Find where the given text appears and provide that cell's center as (X, Y) coordinate. 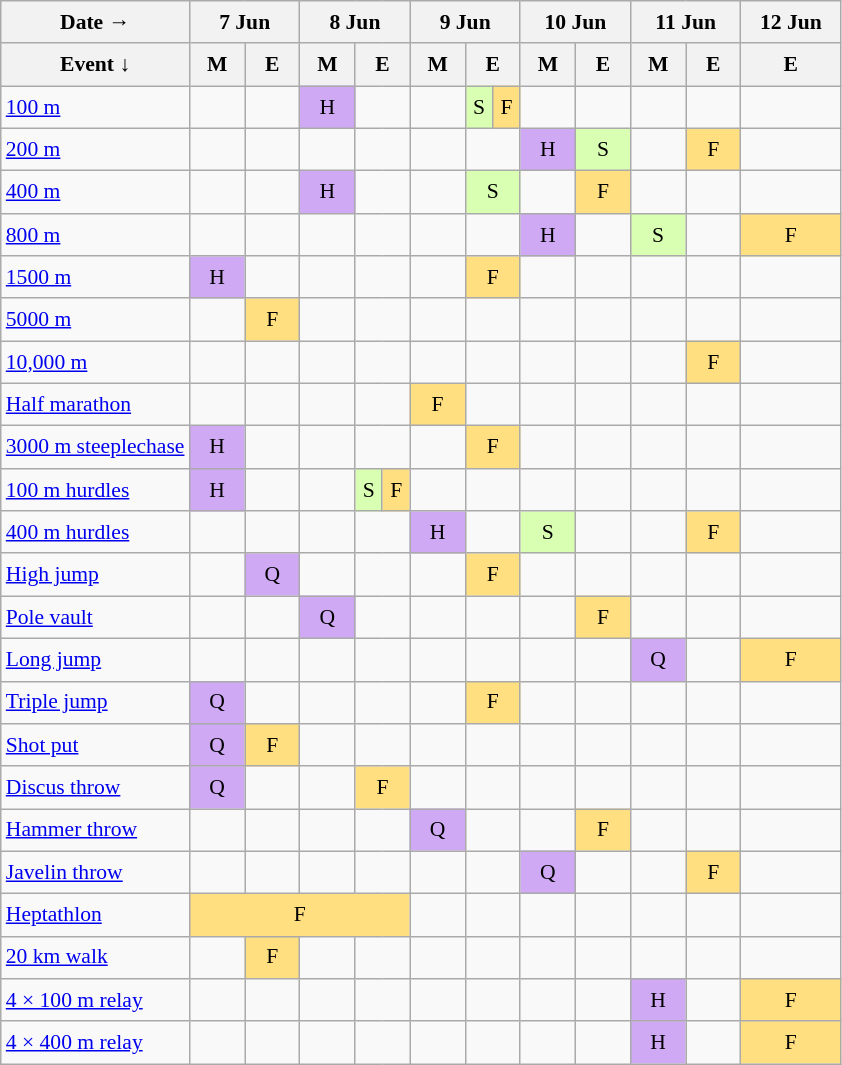
20 km walk (96, 958)
Shot put (96, 746)
Hammer throw (96, 830)
Half marathon (96, 406)
1500 m (96, 278)
9 Jun (465, 22)
Discus throw (96, 788)
200 m (96, 150)
Triple jump (96, 702)
12 Jun (791, 22)
800 m (96, 236)
Long jump (96, 660)
Javelin throw (96, 872)
Pole vault (96, 618)
Date → (96, 22)
10 Jun (575, 22)
100 m (96, 108)
Event ↓ (96, 66)
10,000 m (96, 362)
4 × 400 m relay (96, 1044)
4 × 100 m relay (96, 1000)
400 m (96, 192)
7 Jun (245, 22)
400 m hurdles (96, 532)
5000 m (96, 320)
3000 m steeplechase (96, 448)
High jump (96, 576)
8 Jun (355, 22)
11 Jun (686, 22)
Heptathlon (96, 916)
100 m hurdles (96, 490)
